For the text-containing cell, return its midpoint in [X, Y] coordinate format. 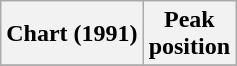
Chart (1991) [72, 34]
Peakposition [189, 34]
